Identify which cell holds the provided text, then report its [X, Y] central coordinate. 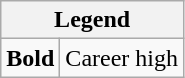
Bold [30, 58]
Legend [92, 20]
Career high [122, 58]
